Find where the given text appears and provide that cell's center as (X, Y) coordinate. 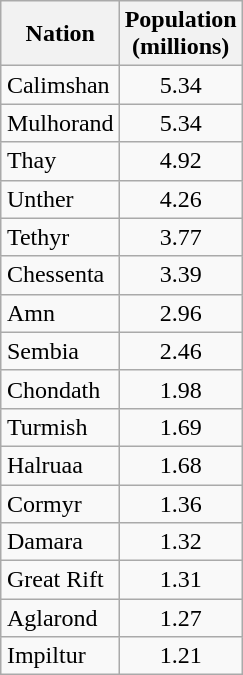
4.26 (180, 199)
1.69 (180, 427)
1.98 (180, 389)
Chessenta (60, 275)
1.36 (180, 503)
2.96 (180, 313)
Aglarond (60, 618)
Thay (60, 161)
Amn (60, 313)
Sembia (60, 351)
Halruaa (60, 465)
2.46 (180, 351)
1.32 (180, 542)
Unther (60, 199)
Damara (60, 542)
Impiltur (60, 656)
Cormyr (60, 503)
Great Rift (60, 580)
3.77 (180, 237)
Calimshan (60, 85)
Mulhorand (60, 123)
4.92 (180, 161)
Turmish (60, 427)
Nation (60, 34)
Population(millions) (180, 34)
1.31 (180, 580)
Chondath (60, 389)
1.27 (180, 618)
1.68 (180, 465)
Tethyr (60, 237)
1.21 (180, 656)
3.39 (180, 275)
